Capture the cell that displays the provided text and extract its (x, y) central coordinate. 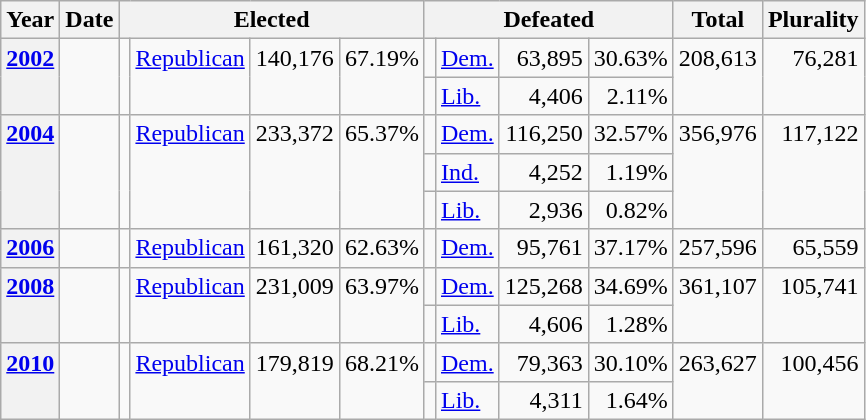
2,936 (544, 210)
233,372 (294, 172)
125,268 (544, 286)
1.64% (630, 400)
Year (30, 20)
4,252 (544, 172)
67.19% (382, 77)
Plurality (813, 20)
231,009 (294, 305)
257,596 (718, 248)
116,250 (544, 134)
79,363 (544, 362)
179,819 (294, 381)
76,281 (813, 77)
2.11% (630, 96)
2002 (30, 77)
4,606 (544, 324)
4,406 (544, 96)
1.28% (630, 324)
Ind. (467, 172)
30.10% (630, 362)
140,176 (294, 77)
Elected (272, 20)
1.19% (630, 172)
37.17% (630, 248)
0.82% (630, 210)
4,311 (544, 400)
63.97% (382, 305)
2008 (30, 305)
2010 (30, 381)
208,613 (718, 77)
100,456 (813, 381)
356,976 (718, 172)
30.63% (630, 58)
117,122 (813, 172)
Defeated (548, 20)
65,559 (813, 248)
105,741 (813, 305)
68.21% (382, 381)
Date (90, 20)
263,627 (718, 381)
34.69% (630, 286)
2004 (30, 172)
65.37% (382, 172)
161,320 (294, 248)
63,895 (544, 58)
32.57% (630, 134)
Total (718, 20)
2006 (30, 248)
62.63% (382, 248)
95,761 (544, 248)
361,107 (718, 305)
